Return (x, y) of the center of cell containing provided text 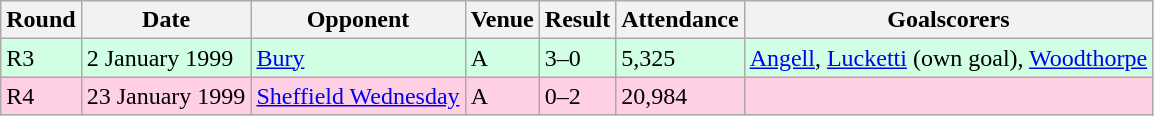
Venue (502, 20)
2 January 1999 (166, 58)
20,984 (680, 96)
Angell, Lucketti (own goal), Woodthorpe (948, 58)
0–2 (577, 96)
Result (577, 20)
Opponent (358, 20)
Round (41, 20)
Sheffield Wednesday (358, 96)
Goalscorers (948, 20)
Attendance (680, 20)
Date (166, 20)
23 January 1999 (166, 96)
R4 (41, 96)
R3 (41, 58)
Bury (358, 58)
3–0 (577, 58)
5,325 (680, 58)
